Pinpoint the cell where the given text exists, returning its (x, y) midpoint coordinate. 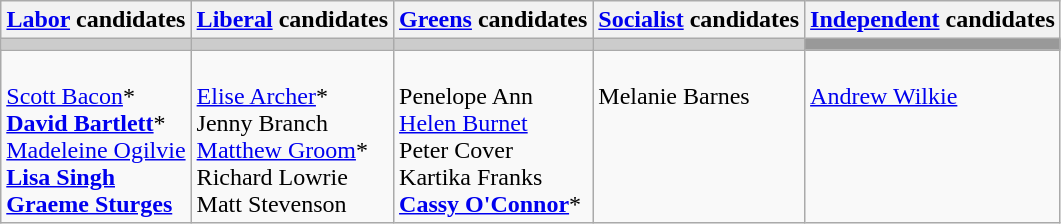
Scott Bacon* David Bartlett* Madeleine Ogilvie Lisa Singh Graeme Sturges (96, 136)
Penelope Ann Helen Burnet Peter Cover Kartika Franks Cassy O'Connor* (494, 136)
Independent candidates (933, 20)
Labor candidates (96, 20)
Elise Archer* Jenny Branch Matthew Groom* Richard Lowrie Matt Stevenson (292, 136)
Liberal candidates (292, 20)
Greens candidates (494, 20)
Andrew Wilkie (933, 136)
Melanie Barnes (699, 136)
Socialist candidates (699, 20)
